Return the [x, y] coordinate for the center point of the cell that contains the specified text.  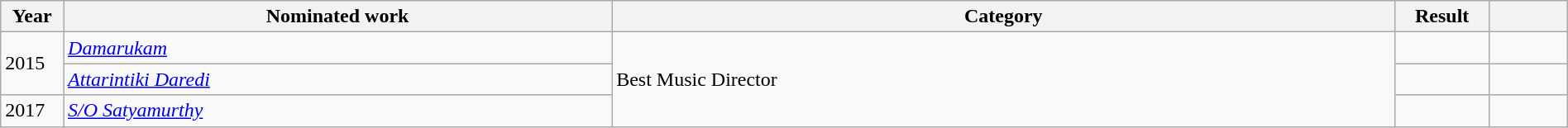
Damarukam [337, 48]
Year [32, 17]
Attarintiki Daredi [337, 79]
Best Music Director [1004, 79]
Result [1442, 17]
S/O Satyamurthy [337, 111]
Category [1004, 17]
2017 [32, 111]
Nominated work [337, 17]
2015 [32, 64]
